Capture the cell that displays the provided text and extract its [X, Y] central coordinate. 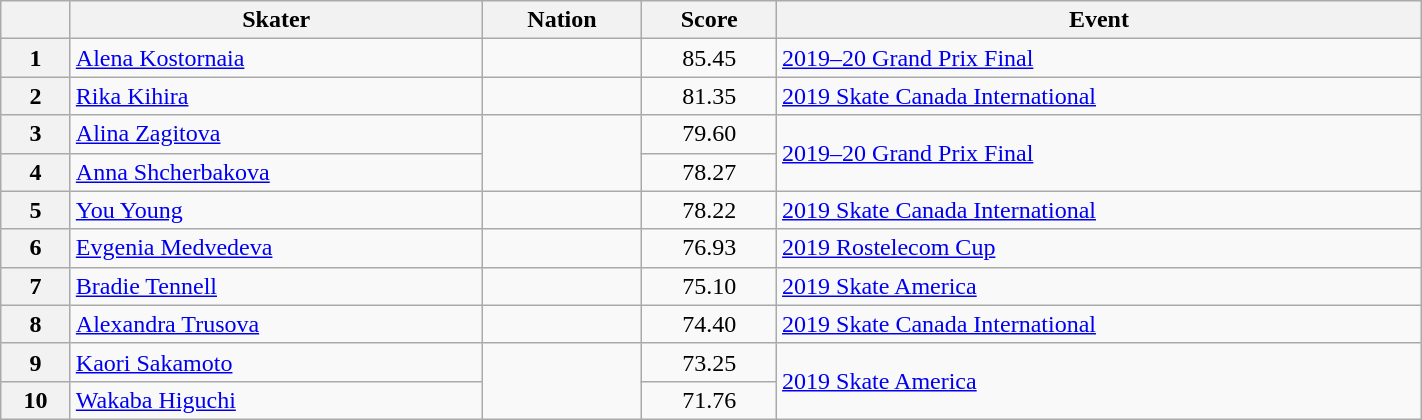
Score [710, 20]
78.27 [710, 172]
71.76 [710, 400]
78.22 [710, 210]
79.60 [710, 134]
Rika Kihira [276, 96]
1 [36, 58]
85.45 [710, 58]
Evgenia Medvedeva [276, 248]
2 [36, 96]
4 [36, 172]
73.25 [710, 362]
Nation [562, 20]
Skater [276, 20]
81.35 [710, 96]
75.10 [710, 286]
Alena Kostornaia [276, 58]
6 [36, 248]
3 [36, 134]
5 [36, 210]
10 [36, 400]
Anna Shcherbakova [276, 172]
Event [1100, 20]
8 [36, 324]
74.40 [710, 324]
Kaori Sakamoto [276, 362]
76.93 [710, 248]
Alexandra Trusova [276, 324]
You Young [276, 210]
9 [36, 362]
Alina Zagitova [276, 134]
2019 Rostelecom Cup [1100, 248]
7 [36, 286]
Wakaba Higuchi [276, 400]
Bradie Tennell [276, 286]
